Return (X, Y) of the center of cell containing provided text 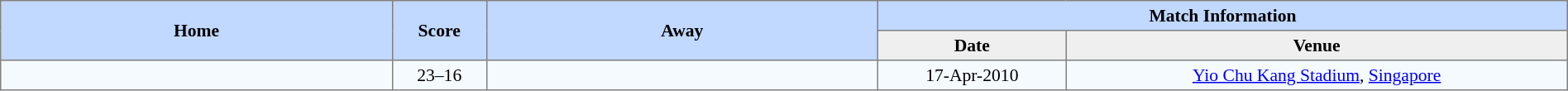
Date (973, 45)
Yio Chu Kang Stadium, Singapore (1317, 75)
Score (439, 31)
23–16 (439, 75)
Venue (1317, 45)
Away (682, 31)
Match Information (1223, 16)
Home (197, 31)
17-Apr-2010 (973, 75)
